Detect which cell encompasses the target text, then output its [x, y] center coordinate. 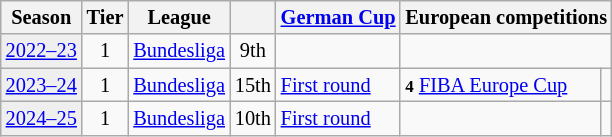
9th [253, 51]
League [178, 17]
15th [253, 85]
4 FIBA Europe Cup [500, 85]
2023–24 [42, 85]
German Cup [338, 17]
2022–23 [42, 51]
2024–25 [42, 118]
Season [42, 17]
10th [253, 118]
European competitions [506, 17]
Tier [106, 17]
